Locate the cell with the specified text and output its [X, Y] center coordinate. 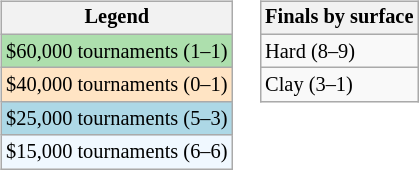
$60,000 tournaments (1–1) [116, 51]
Clay (3–1) [339, 85]
$40,000 tournaments (0–1) [116, 85]
Finals by surface [339, 18]
$15,000 tournaments (6–6) [116, 152]
Hard (8–9) [339, 51]
$25,000 tournaments (5–3) [116, 119]
Legend [116, 18]
